Identify which cell holds the provided text, then report its (x, y) central coordinate. 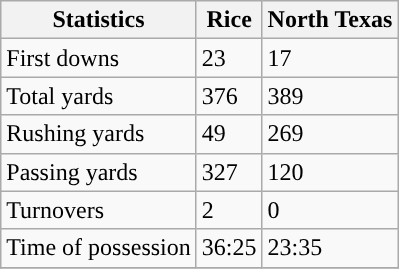
269 (330, 134)
Turnovers (99, 210)
First downs (99, 58)
Rice (229, 20)
36:25 (229, 248)
49 (229, 134)
389 (330, 96)
0 (330, 210)
2 (229, 210)
Rushing yards (99, 134)
376 (229, 96)
Total yards (99, 96)
120 (330, 172)
North Texas (330, 20)
327 (229, 172)
Time of possession (99, 248)
17 (330, 58)
Statistics (99, 20)
23 (229, 58)
23:35 (330, 248)
Passing yards (99, 172)
